Search for the cell housing the specified text and yield its (x, y) center coordinate. 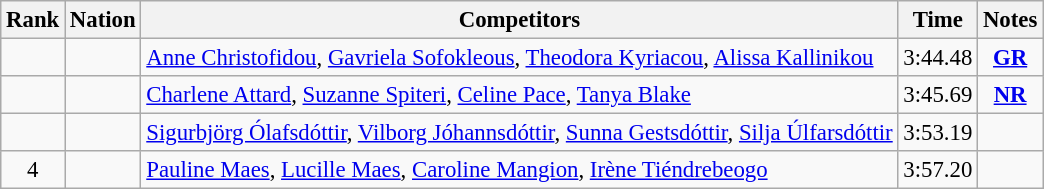
Anne Christofidou, Gavriela Sofokleous, Theodora Kyriacou, Alissa Kallinikou (520, 58)
Competitors (520, 20)
3:53.19 (938, 133)
GR (1010, 58)
3:57.20 (938, 170)
Sigurbjörg Ólafsdóttir, Vilborg Jóhannsdóttir, Sunna Gestsdóttir, Silja Úlfarsdóttir (520, 133)
Rank (33, 20)
3:44.48 (938, 58)
Notes (1010, 20)
3:45.69 (938, 95)
NR (1010, 95)
Nation (103, 20)
Pauline Maes, Lucille Maes, Caroline Mangion, Irène Tiéndrebeogo (520, 170)
Time (938, 20)
Charlene Attard, Suzanne Spiteri, Celine Pace, Tanya Blake (520, 95)
4 (33, 170)
